Return the (x, y) coordinate for the center point of the cell that contains the specified text.  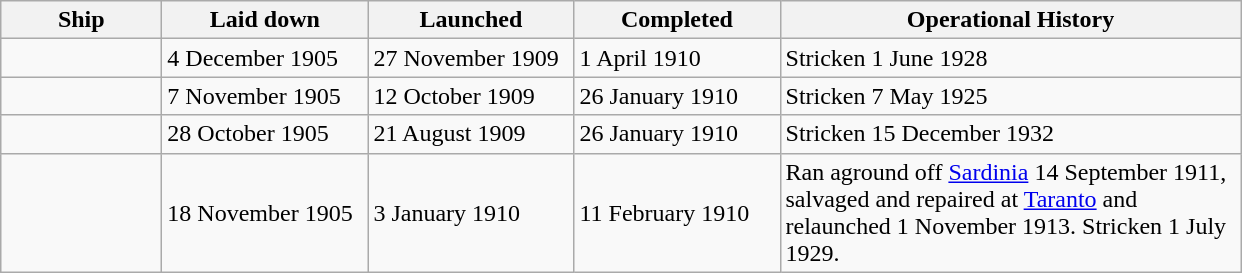
Launched (471, 20)
Stricken 15 December 1932 (1010, 134)
7 November 1905 (265, 96)
Completed (677, 20)
Stricken 7 May 1925 (1010, 96)
21 August 1909 (471, 134)
11 February 1910 (677, 212)
1 April 1910 (677, 58)
18 November 1905 (265, 212)
12 October 1909 (471, 96)
4 December 1905 (265, 58)
Laid down (265, 20)
27 November 1909 (471, 58)
Ship (82, 20)
Operational History (1010, 20)
28 October 1905 (265, 134)
Stricken 1 June 1928 (1010, 58)
3 January 1910 (471, 212)
Ran aground off Sardinia 14 September 1911, salvaged and repaired at Taranto and relaunched 1 November 1913. Stricken 1 July 1929. (1010, 212)
